Scan for the cell matching the given text and deliver its [X, Y] coordinate at center. 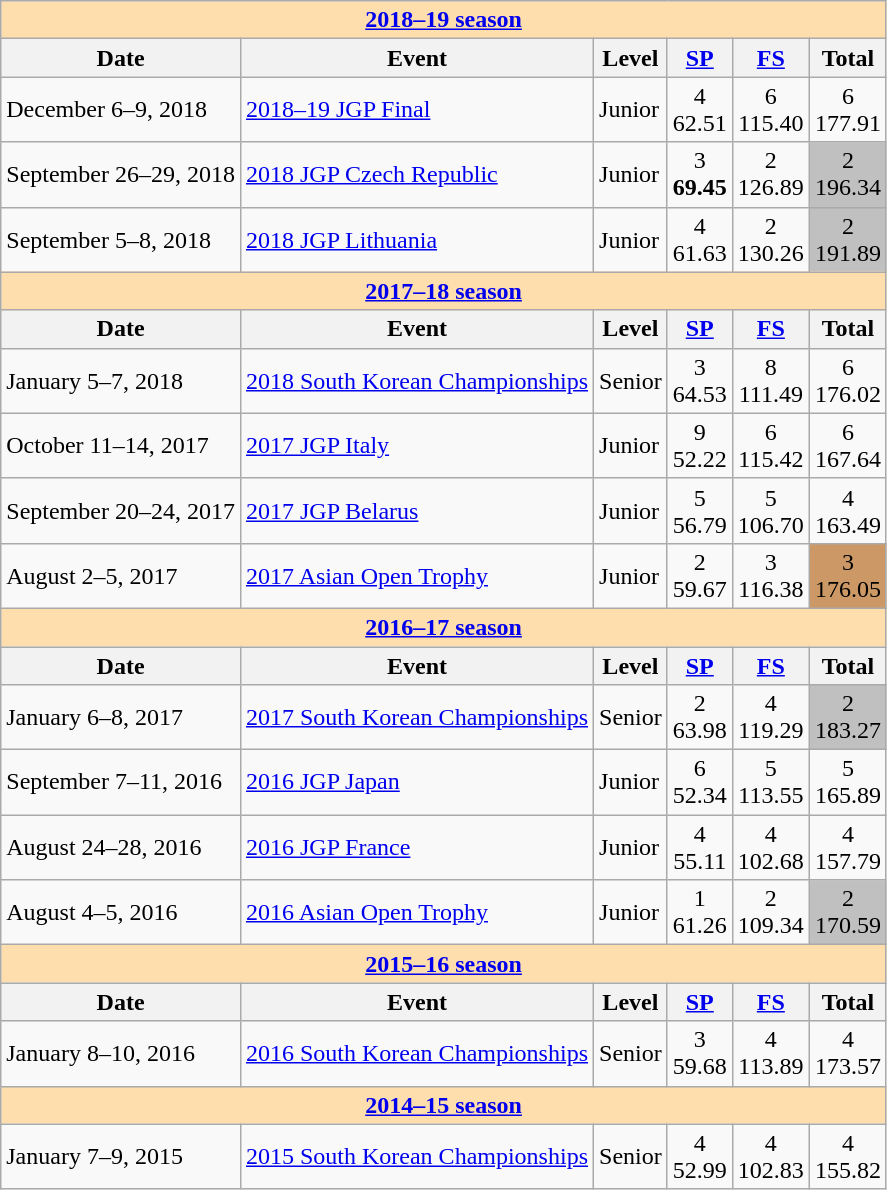
2018 JGP Czech Republic [416, 174]
5 106.70 [770, 510]
2014–15 season [444, 1105]
January 7–9, 2015 [121, 1156]
September 5–8, 2018 [121, 240]
5 56.79 [700, 510]
2018 South Korean Championships [416, 380]
4 173.57 [848, 1054]
January 5–7, 2018 [121, 380]
2 109.34 [770, 912]
3 176.05 [848, 576]
4 155.82 [848, 1156]
2016–17 season [444, 627]
2 170.59 [848, 912]
2018 JGP Lithuania [416, 240]
2016 Asian Open Trophy [416, 912]
2017 JGP Italy [416, 446]
2 63.98 [700, 718]
3 64.53 [700, 380]
4 157.79 [848, 848]
2 191.89 [848, 240]
January 6–8, 2017 [121, 718]
4 119.29 [770, 718]
3 69.45 [700, 174]
August 2–5, 2017 [121, 576]
September 26–29, 2018 [121, 174]
5 113.55 [770, 782]
2 126.89 [770, 174]
9 52.22 [700, 446]
6 176.02 [848, 380]
January 8–10, 2016 [121, 1054]
September 7–11, 2016 [121, 782]
2017 JGP Belarus [416, 510]
5 165.89 [848, 782]
2017 South Korean Championships [416, 718]
1 61.26 [700, 912]
6 52.34 [700, 782]
6 115.40 [770, 110]
3 59.68 [700, 1054]
2015–16 season [444, 964]
2015 South Korean Championships [416, 1156]
4 102.68 [770, 848]
2017–18 season [444, 291]
2 196.34 [848, 174]
3 116.38 [770, 576]
6 167.64 [848, 446]
2016 JGP France [416, 848]
2 130.26 [770, 240]
2016 JGP Japan [416, 782]
December 6–9, 2018 [121, 110]
September 20–24, 2017 [121, 510]
6 115.42 [770, 446]
4 52.99 [700, 1156]
4 61.63 [700, 240]
4 62.51 [700, 110]
2018–19 season [444, 20]
8 111.49 [770, 380]
2018–19 JGP Final [416, 110]
August 4–5, 2016 [121, 912]
October 11–14, 2017 [121, 446]
4 102.83 [770, 1156]
August 24–28, 2016 [121, 848]
2 183.27 [848, 718]
2016 South Korean Championships [416, 1054]
4 113.89 [770, 1054]
2 59.67 [700, 576]
4 163.49 [848, 510]
2017 Asian Open Trophy [416, 576]
4 55.11 [700, 848]
6 177.91 [848, 110]
